Return [X, Y] of the center of cell containing provided text 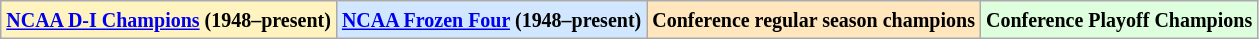
Conference regular season champions [814, 20]
NCAA D-I Champions (1948–present) [169, 20]
NCAA Frozen Four (1948–present) [491, 20]
Conference Playoff Champions [1118, 20]
